Determine the (X, Y) coordinate at the center of the cell enclosing the given text.  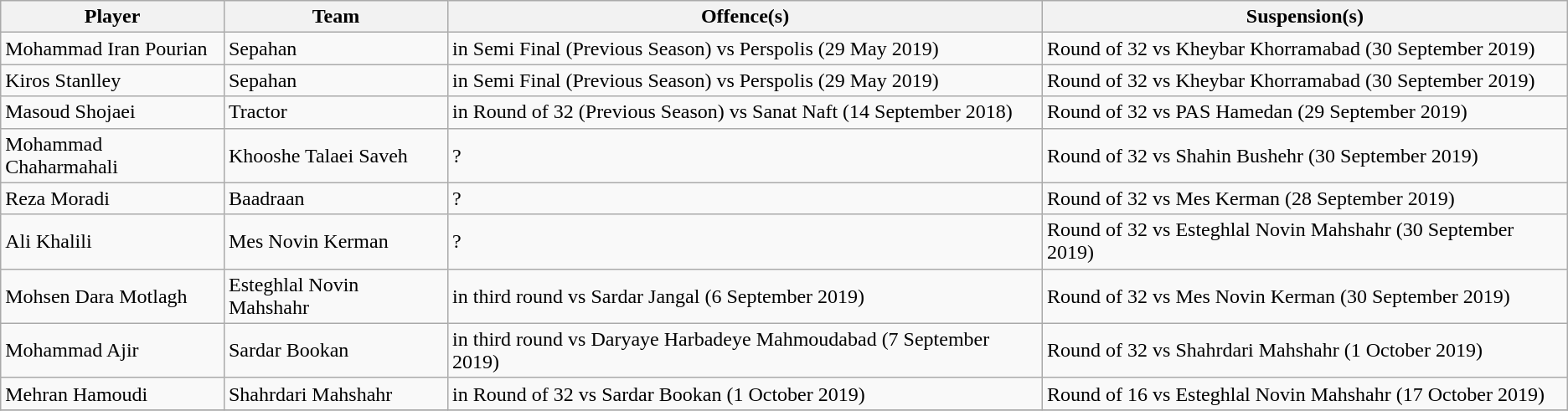
Khooshe Talaei Saveh (335, 156)
in third round vs Daryaye Harbadeye Mahmoudabad (7 September 2019) (745, 350)
Offence(s) (745, 17)
Masoud Shojaei (112, 112)
Team (335, 17)
Tractor (335, 112)
in Round of 32 (Previous Season) vs Sanat Naft (14 September 2018) (745, 112)
Mohammad Iran Pourian (112, 49)
Mehran Hamoudi (112, 393)
Mes Novin Kerman (335, 241)
Sardar Bookan (335, 350)
Mohsen Dara Motlagh (112, 296)
Reza Moradi (112, 198)
Baadraan (335, 198)
Round of 32 vs Shahrdari Mahshahr (1 October 2019) (1305, 350)
Round of 32 vs Shahin Bushehr (30 September 2019) (1305, 156)
Mohammad Ajir (112, 350)
Player (112, 17)
Mohammad Chaharmahali (112, 156)
Round of 32 vs PAS Hamedan (29 September 2019) (1305, 112)
Round of 16 vs Esteghlal Novin Mahshahr (17 October 2019) (1305, 393)
Round of 32 vs Mes Kerman (28 September 2019) (1305, 198)
Suspension(s) (1305, 17)
Round of 32 vs Esteghlal Novin Mahshahr (30 September 2019) (1305, 241)
Kiros Stanlley (112, 80)
Round of 32 vs Mes Novin Kerman (30 September 2019) (1305, 296)
Ali Khalili (112, 241)
in third round vs Sardar Jangal (6 September 2019) (745, 296)
Esteghlal Novin Mahshahr (335, 296)
in Round of 32 vs Sardar Bookan (1 October 2019) (745, 393)
Shahrdari Mahshahr (335, 393)
